Output the (X, Y) coordinate of the center of the cell containing the given text.  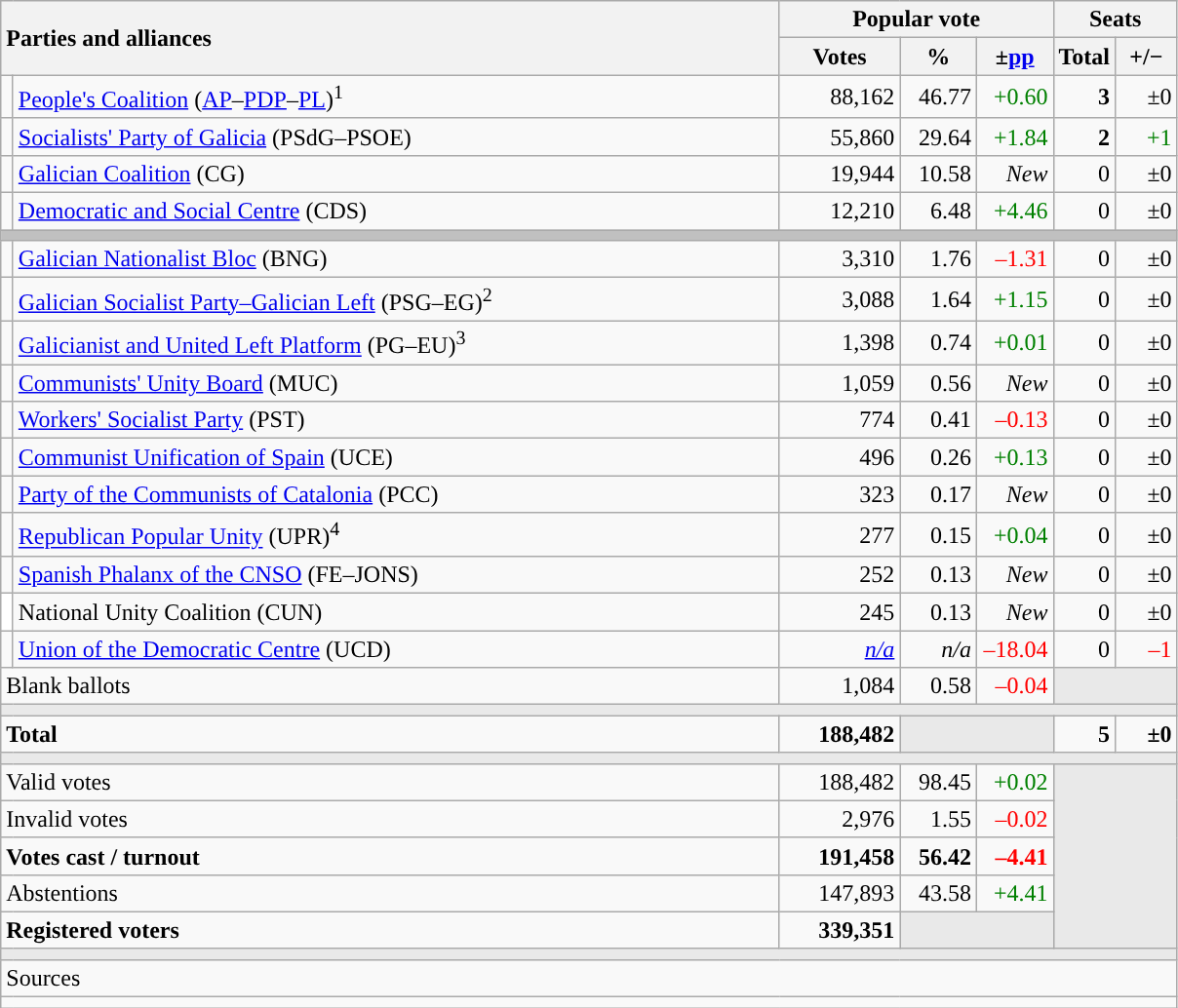
Seats (1116, 19)
Blank ballots (390, 686)
1,398 (840, 343)
191,458 (840, 856)
0.74 (938, 343)
Registered voters (390, 930)
Workers' Socialist Party (PST) (396, 420)
Union of the Democratic Centre (UCD) (396, 649)
56.42 (938, 856)
245 (840, 612)
Abstentions (390, 893)
+0.60 (1014, 97)
–1 (1147, 649)
1.76 (938, 259)
1.55 (938, 819)
88,162 (840, 97)
2,976 (840, 819)
3 (1084, 97)
+1 (1147, 136)
Party of the Communists of Catalonia (PCC) (396, 494)
277 (840, 534)
43.58 (938, 893)
–0.02 (1014, 819)
+4.46 (1014, 212)
5 (1084, 734)
Communist Unification of Spain (UCE) (396, 457)
19,944 (840, 174)
+1.84 (1014, 136)
3,088 (840, 300)
–0.04 (1014, 686)
Valid votes (390, 782)
Democratic and Social Centre (CDS) (396, 212)
12,210 (840, 212)
323 (840, 494)
147,893 (840, 893)
Invalid votes (390, 819)
0.15 (938, 534)
Galician Socialist Party–Galician Left (PSG–EG)2 (396, 300)
10.58 (938, 174)
Galician Coalition (CG) (396, 174)
6.48 (938, 212)
0.41 (938, 420)
252 (840, 575)
Galician Nationalist Bloc (BNG) (396, 259)
Socialists' Party of Galicia (PSdG–PSOE) (396, 136)
% (938, 57)
Votes cast / turnout (390, 856)
1,084 (840, 686)
–1.31 (1014, 259)
98.45 (938, 782)
+4.41 (1014, 893)
Popular vote (917, 19)
55,860 (840, 136)
+0.04 (1014, 534)
+0.13 (1014, 457)
People's Coalition (AP–PDP–PL)1 (396, 97)
Votes (840, 57)
339,351 (840, 930)
1.64 (938, 300)
+1.15 (1014, 300)
1,059 (840, 383)
29.64 (938, 136)
National Unity Coalition (CUN) (396, 612)
+0.01 (1014, 343)
3,310 (840, 259)
0.58 (938, 686)
Spanish Phalanx of the CNSO (FE–JONS) (396, 575)
+0.02 (1014, 782)
Parties and alliances (390, 38)
Galicianist and United Left Platform (PG–EU)3 (396, 343)
Communists' Unity Board (MUC) (396, 383)
–18.04 (1014, 649)
0.17 (938, 494)
0.26 (938, 457)
Republican Popular Unity (UPR)4 (396, 534)
774 (840, 420)
0.56 (938, 383)
–0.13 (1014, 420)
±pp (1014, 57)
46.77 (938, 97)
+/− (1147, 57)
496 (840, 457)
Sources (589, 978)
2 (1084, 136)
–4.41 (1014, 856)
